Pinpoint the cell where the given text exists, returning its (x, y) midpoint coordinate. 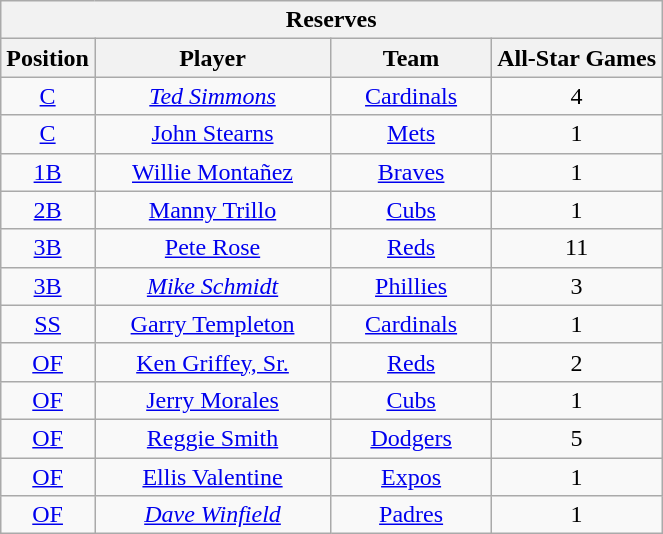
Jerry Morales (212, 400)
SS (48, 324)
Phillies (412, 286)
Team (412, 58)
Dave Winfield (212, 515)
Reggie Smith (212, 438)
Reserves (332, 20)
Braves (412, 172)
All-Star Games (577, 58)
Expos (412, 477)
John Stearns (212, 134)
Willie Montañez (212, 172)
Pete Rose (212, 248)
Ted Simmons (212, 96)
Position (48, 58)
Player (212, 58)
Ellis Valentine (212, 477)
Manny Trillo (212, 210)
5 (577, 438)
Ken Griffey, Sr. (212, 362)
11 (577, 248)
3 (577, 286)
2B (48, 210)
Padres (412, 515)
Garry Templeton (212, 324)
Dodgers (412, 438)
Mike Schmidt (212, 286)
4 (577, 96)
Mets (412, 134)
2 (577, 362)
1B (48, 172)
